Locate the cell with the specified text and output its (x, y) center coordinate. 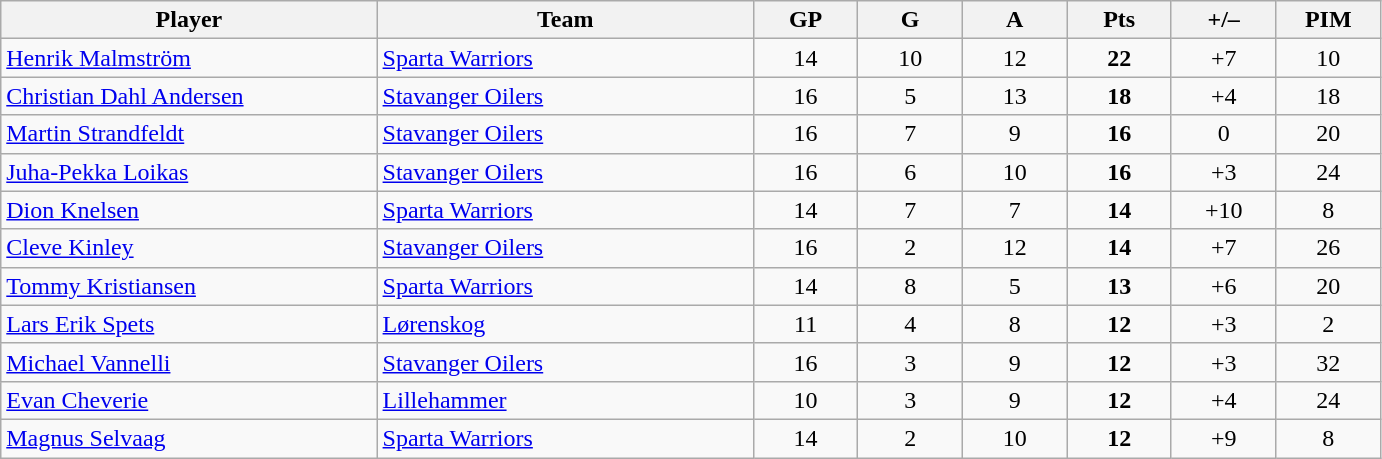
Lars Erik Spets (189, 324)
Tommy Kristiansen (189, 286)
Dion Knelsen (189, 210)
0 (1224, 134)
G (910, 20)
Lørenskog (565, 324)
PIM (1328, 20)
11 (806, 324)
Juha-Pekka Loikas (189, 172)
22 (1120, 58)
+6 (1224, 286)
Pts (1120, 20)
+/– (1224, 20)
+10 (1224, 210)
Magnus Selvaag (189, 438)
Cleve Kinley (189, 248)
Michael Vannelli (189, 362)
GP (806, 20)
Henrik Malmström (189, 58)
Team (565, 20)
+9 (1224, 438)
26 (1328, 248)
32 (1328, 362)
6 (910, 172)
Evan Cheverie (189, 400)
4 (910, 324)
A (1014, 20)
Lillehammer (565, 400)
Christian Dahl Andersen (189, 96)
Martin Strandfeldt (189, 134)
Player (189, 20)
